For the text-containing cell, return its midpoint in (X, Y) coordinate format. 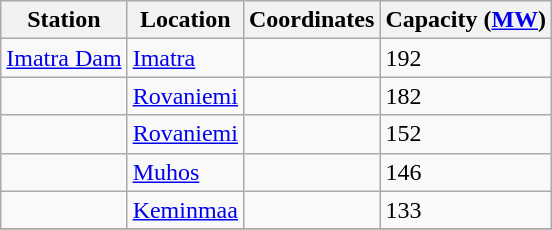
152 (466, 134)
Imatra Dam (64, 58)
182 (466, 96)
Muhos (185, 172)
Keminmaa (185, 210)
146 (466, 172)
Coordinates (311, 20)
133 (466, 210)
Imatra (185, 58)
Capacity (MW) (466, 20)
192 (466, 58)
Station (64, 20)
Location (185, 20)
